Output the (X, Y) coordinate of the center of the cell containing the given text.  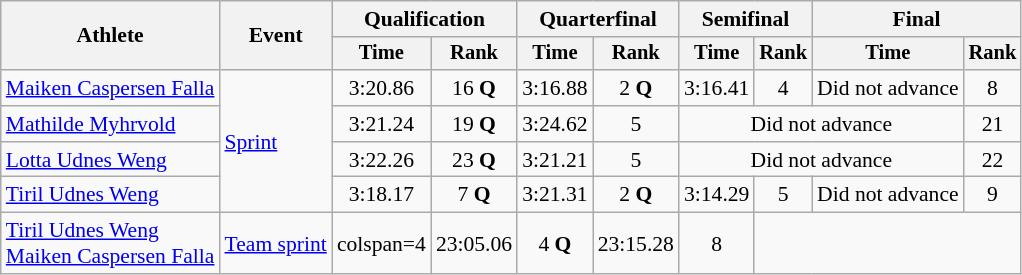
3:21.31 (554, 195)
16 Q (474, 88)
23 Q (474, 160)
9 (993, 195)
3:22.26 (382, 160)
23:05.06 (474, 244)
Sprint (275, 141)
3:14.29 (716, 195)
Quarterfinal (598, 19)
22 (993, 160)
19 Q (474, 124)
3:18.17 (382, 195)
21 (993, 124)
Team sprint (275, 244)
4 Q (554, 244)
Event (275, 36)
3:20.86 (382, 88)
Lotta Udnes Weng (110, 160)
Semifinal (746, 19)
Tiril Udnes Weng (110, 195)
Tiril Udnes Weng Maiken Caspersen Falla (110, 244)
Athlete (110, 36)
3:24.62 (554, 124)
Final (916, 19)
3:21.24 (382, 124)
colspan=4 (382, 244)
3:16.41 (716, 88)
3:21.21 (554, 160)
7 Q (474, 195)
Qualification (424, 19)
4 (783, 88)
Mathilde Myhrvold (110, 124)
23:15.28 (636, 244)
Maiken Caspersen Falla (110, 88)
3:16.88 (554, 88)
